Find where the given text appears and provide that cell's center as (x, y) coordinate. 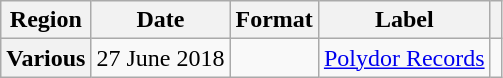
Label (404, 20)
Various (46, 58)
27 June 2018 (160, 58)
Polydor Records (404, 58)
Format (274, 20)
Date (160, 20)
Region (46, 20)
